Return the [X, Y] coordinate for the center point of the cell that contains the specified text.  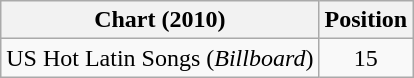
Position [366, 20]
Chart (2010) [160, 20]
US Hot Latin Songs (Billboard) [160, 58]
15 [366, 58]
